Capture the cell that displays the provided text and extract its (X, Y) central coordinate. 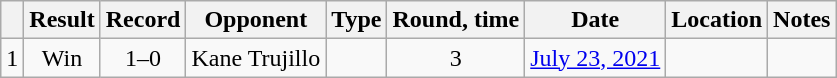
Kane Trujillo (256, 58)
Win (62, 58)
Record (143, 20)
1 (12, 58)
3 (456, 58)
Date (596, 20)
Opponent (256, 20)
Round, time (456, 20)
July 23, 2021 (596, 58)
Result (62, 20)
1–0 (143, 58)
Location (717, 20)
Type (356, 20)
Notes (802, 20)
